Detect which cell encompasses the target text, then output its [X, Y] center coordinate. 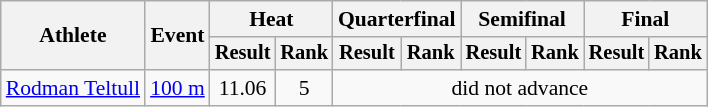
Quarterfinal [397, 19]
100 m [178, 88]
Event [178, 36]
Final [646, 19]
11.06 [243, 88]
5 [304, 88]
Athlete [73, 36]
Heat [272, 19]
did not advance [520, 88]
Rodman Teltull [73, 88]
Semifinal [522, 19]
